For the text-containing cell, return its midpoint in (x, y) coordinate format. 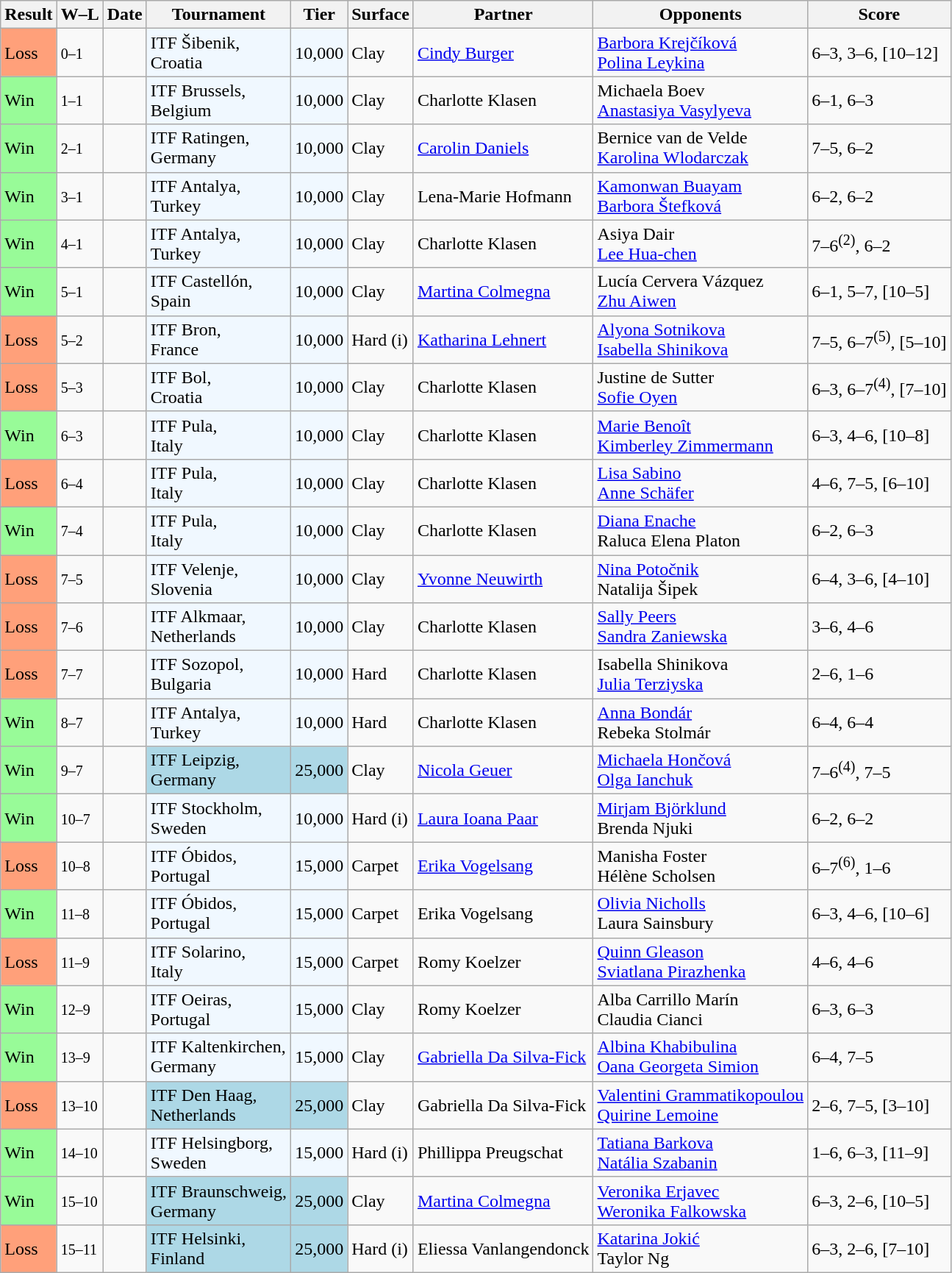
Date (125, 15)
ITF Brussels, Belgium (218, 100)
7–6 (79, 627)
6–3, 4–6, [10–8] (879, 435)
Asiya Dair Lee Hua-chen (701, 244)
5–1 (79, 291)
Olivia Nicholls Laura Sainsbury (701, 913)
7–6(2), 6–2 (879, 244)
6–4, 6–4 (879, 722)
Lisa Sabino Anne Schäfer (701, 482)
Katarina Jokić Taylor Ng (701, 1249)
Anna Bondár Rebeka Stolmár (701, 722)
13–9 (79, 1058)
Manisha Foster Hélène Scholsen (701, 866)
Albina Khabibulina Oana Georgeta Simion (701, 1058)
1–6, 6–3, [11–9] (879, 1153)
Justine de Sutter Sofie Oyen (701, 387)
13–10 (79, 1105)
Diana Enache Raluca Elena Platon (701, 531)
ITF Castellón, Spain (218, 291)
15–10 (79, 1200)
6–1, 5–7, [10–5] (879, 291)
5–2 (79, 340)
4–6, 7–5, [6–10] (879, 482)
Michaela Boev Anastasiya Vasylyeva (701, 100)
Phillippa Preugschat (503, 1153)
6–3, 2–6, [10–5] (879, 1200)
Carolin Daniels (503, 149)
Lena-Marie Hofmann (503, 196)
2–6, 1–6 (879, 675)
6–4 (79, 482)
Cindy Burger (503, 53)
6–3, 6–3 (879, 1009)
8–7 (79, 722)
Surface (381, 15)
ITF Leipzig, Germany (218, 771)
ITF Ratingen, Germany (218, 149)
7–4 (79, 531)
Yvonne Neuwirth (503, 578)
ITF Šibenik, Croatia (218, 53)
ITF Alkmaar, Netherlands (218, 627)
15–11 (79, 1249)
Isabella Shinikova Julia Terziyska (701, 675)
11–9 (79, 962)
Eliessa Vanlangendonck (503, 1249)
Valentini Grammatikopoulou Quirine Lemoine (701, 1105)
Opponents (701, 15)
4–1 (79, 244)
Alba Carrillo Marín Claudia Cianci (701, 1009)
Tournament (218, 15)
Tatiana Barkova Natália Szabanin (701, 1153)
Alyona Sotnikova Isabella Shinikova (701, 340)
ITF Helsinki, Finland (218, 1249)
12–9 (79, 1009)
7–5, 6–7(5), [5–10] (879, 340)
ITF Bol, Croatia (218, 387)
ITF Sozopol, Bulgaria (218, 675)
Tier (319, 15)
6–4, 3–6, [4–10] (879, 578)
6–7(6), 1–6 (879, 866)
Bernice van de Velde Karolina Wlodarczak (701, 149)
7–7 (79, 675)
Nina Potočnik Natalija Šipek (701, 578)
10–8 (79, 866)
14–10 (79, 1153)
Result (29, 15)
Kamonwan Buayam Barbora Štefková (701, 196)
Michaela Hončová Olga Ianchuk (701, 771)
2–1 (79, 149)
Mirjam Björklund Brenda Njuki (701, 818)
6–3, 2–6, [7–10] (879, 1249)
ITF Oeiras, Portugal (218, 1009)
Barbora Krejčíková Polina Leykina (701, 53)
ITF Stockholm, Sweden (218, 818)
2–6, 7–5, [3–10] (879, 1105)
Marie Benoît Kimberley Zimmermann (701, 435)
ITF Kaltenkirchen, Germany (218, 1058)
ITF Velenje, Slovenia (218, 578)
Score (879, 15)
6–3, 6–7(4), [7–10] (879, 387)
6–4, 7–5 (879, 1058)
4–6, 4–6 (879, 962)
7–5 (79, 578)
5–3 (79, 387)
ITF Helsingborg, Sweden (218, 1153)
3–1 (79, 196)
Sally Peers Sandra Zaniewska (701, 627)
Lucía Cervera Vázquez Zhu Aiwen (701, 291)
Partner (503, 15)
Quinn Gleason Sviatlana Pirazhenka (701, 962)
0–1 (79, 53)
Nicola Geuer (503, 771)
6–1, 6–3 (879, 100)
ITF Solarino, Italy (218, 962)
Katharina Lehnert (503, 340)
ITF Braunschweig, Germany (218, 1200)
7–6(4), 7–5 (879, 771)
6–2, 6–3 (879, 531)
3–6, 4–6 (879, 627)
Veronika Erjavec Weronika Falkowska (701, 1200)
Laura Ioana Paar (503, 818)
10–7 (79, 818)
ITF Den Haag, Netherlands (218, 1105)
1–1 (79, 100)
W–L (79, 15)
6–3, 4–6, [10–6] (879, 913)
11–8 (79, 913)
7–5, 6–2 (879, 149)
6–3 (79, 435)
6–3, 3–6, [10–12] (879, 53)
ITF Bron, France (218, 340)
9–7 (79, 771)
